Find where the given text appears and provide that cell's center as [X, Y] coordinate. 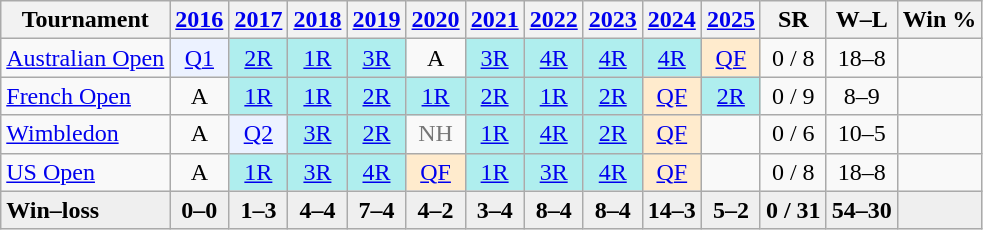
7–4 [376, 210]
2017 [258, 20]
2022 [554, 20]
54–30 [862, 210]
2019 [376, 20]
2016 [200, 20]
10–5 [862, 134]
2023 [612, 20]
0 / 31 [793, 210]
5–2 [730, 210]
NH [436, 134]
0 / 6 [793, 134]
French Open [86, 96]
0–0 [200, 210]
Q2 [258, 134]
2025 [730, 20]
W–L [862, 20]
Tournament [86, 20]
4–2 [436, 210]
Win % [940, 20]
Australian Open [86, 58]
Q1 [200, 58]
8–9 [862, 96]
2020 [436, 20]
Win–loss [86, 210]
US Open [86, 172]
4–4 [318, 210]
3–4 [494, 210]
1–3 [258, 210]
2021 [494, 20]
SR [793, 20]
0 / 9 [793, 96]
14–3 [672, 210]
2018 [318, 20]
Wimbledon [86, 134]
2024 [672, 20]
